From the cell containing the given text, extract its center point as (x, y) coordinate. 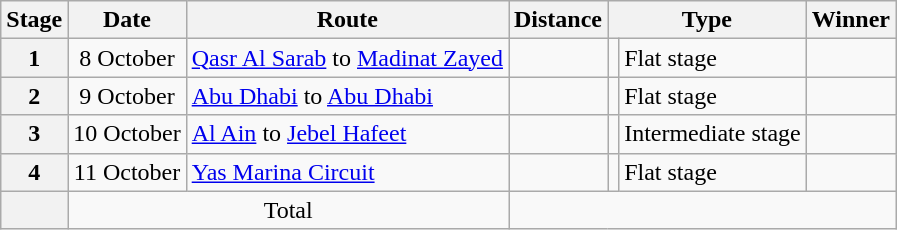
9 October (127, 96)
Distance (558, 20)
Winner (850, 20)
Date (127, 20)
11 October (127, 172)
Total (288, 210)
Route (347, 20)
Type (708, 20)
Abu Dhabi to Abu Dhabi (347, 96)
Yas Marina Circuit (347, 172)
10 October (127, 134)
Qasr Al Sarab to Madinat Zayed (347, 58)
Intermediate stage (713, 134)
3 (34, 134)
Al Ain to Jebel Hafeet (347, 134)
4 (34, 172)
Stage (34, 20)
8 October (127, 58)
2 (34, 96)
1 (34, 58)
